Determine the [x, y] coordinate at the center of the cell enclosing the given text.  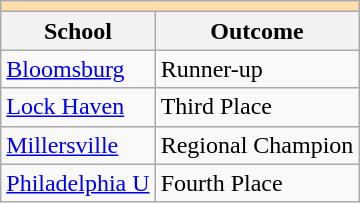
School [78, 31]
Millersville [78, 145]
Regional Champion [257, 145]
Bloomsburg [78, 69]
Lock Haven [78, 107]
Philadelphia U [78, 183]
Runner-up [257, 69]
Fourth Place [257, 183]
Third Place [257, 107]
Outcome [257, 31]
